Find where the given text appears and provide that cell's center as [X, Y] coordinate. 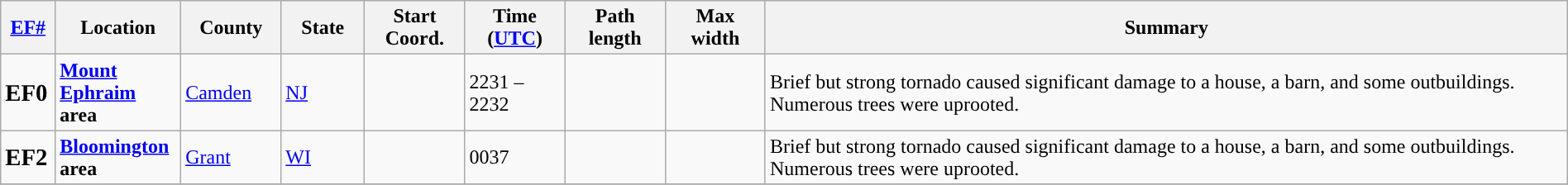
Max width [715, 28]
Bloomington area [118, 157]
Summary [1166, 28]
Start Coord. [415, 28]
State [323, 28]
NJ [323, 92]
EF# [28, 28]
0037 [514, 157]
County [232, 28]
EF0 [28, 92]
Path length [615, 28]
WI [323, 157]
Camden [232, 92]
EF2 [28, 157]
Grant [232, 157]
2231 – 2232 [514, 92]
Location [118, 28]
Time (UTC) [514, 28]
Mount Ephraim area [118, 92]
